Find where the given text appears and provide that cell's center as [x, y] coordinate. 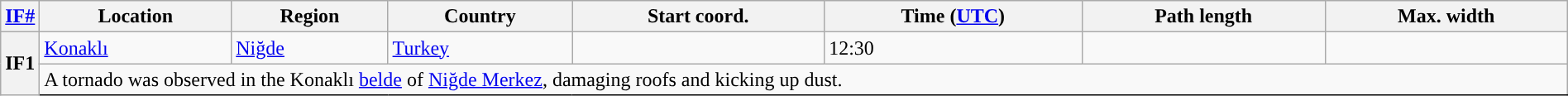
A tornado was observed in the Konaklı belde of Niğde Merkez, damaging roofs and kicking up dust. [804, 79]
Konaklı [136, 48]
Turkey [480, 48]
IF# [20, 17]
Niğde [309, 48]
Region [309, 17]
Max. width [1446, 17]
12:30 [953, 48]
Country [480, 17]
Time (UTC) [953, 17]
IF1 [20, 64]
Path length [1203, 17]
Location [136, 17]
Start coord. [698, 17]
